Return the [X, Y] coordinate for the center point of the cell that contains the specified text.  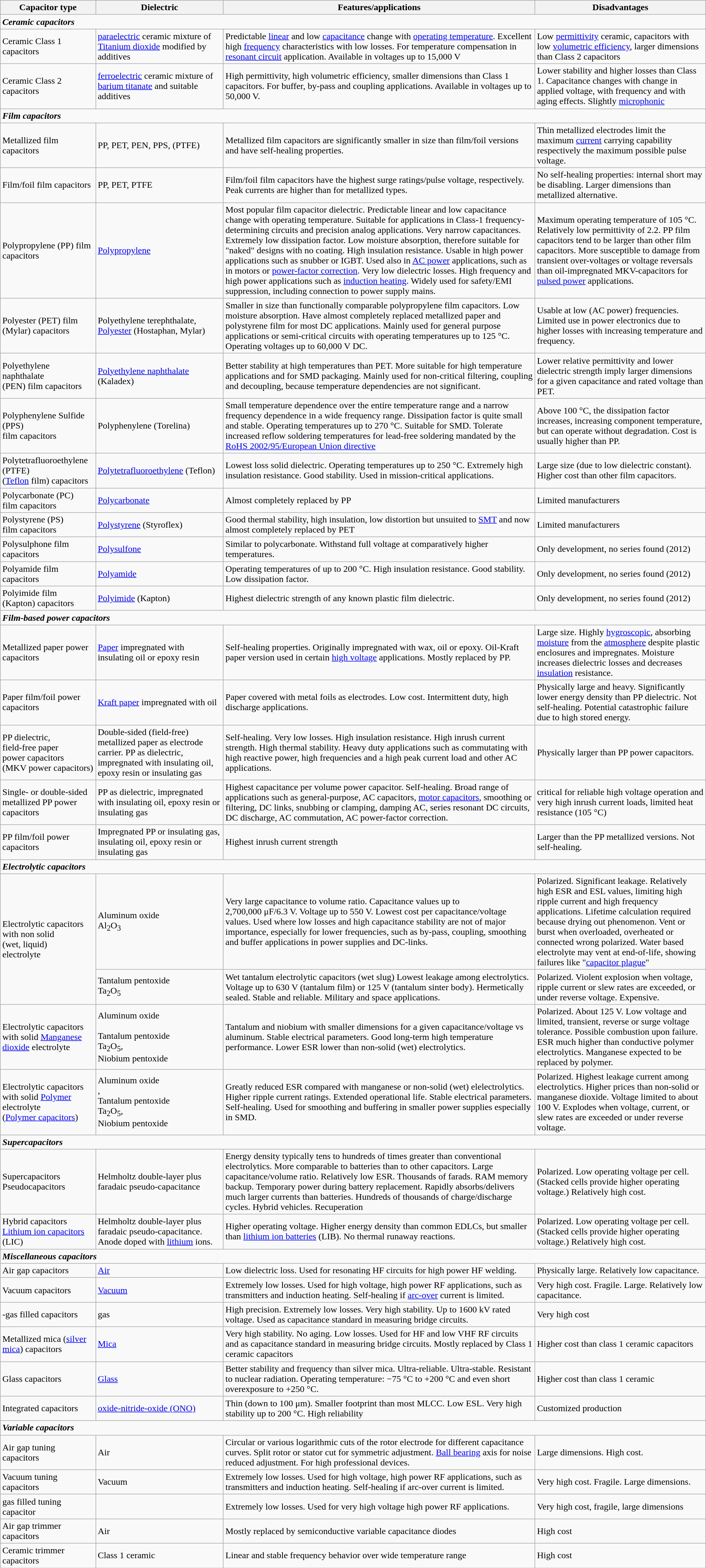
Film/foil film capacitors have the highest surge ratings/pulse voltage, respectively. Peak currents are higher than for metallized types. [379, 185]
Polysulfone [160, 550]
Electrolytic capacitors with solid Manganese dioxide electrolyte [48, 1037]
Single- or double-sided metallized PP power capacitors [48, 802]
Thin metallized electrodes limit the maximum current carrying capability respectively the maximum possible pulse voltage. [620, 145]
Supercapacitors [353, 1142]
PP as dielectric, impregnated with insulating oil, epoxy resin or insulating gas [160, 802]
Highest dielectric strength of any known plastic film dielectric. [379, 599]
PP, PET, PEN, PPS, (PTFE) [160, 145]
Polyamide [160, 574]
Polyphenylene (Torelina) [160, 426]
Air gap trimmer capacitors [48, 1531]
Large dimensions. High cost. [620, 1452]
Tantalum pentoxide Ta2O5 [160, 987]
Hybrid capacitors Lithium ion capacitors (LIC) [48, 1232]
Polypropylene [160, 250]
Extremely low losses. Used for very high voltage high power RF applications. [379, 1506]
Physically large. Relatively low capacitance. [620, 1271]
Higher operating voltage. Higher energy density than common EDLCs, but smaller than lithium ion batteries (LIB). No thermal runaway reactions. [379, 1232]
Ceramic Class 1 capacitors [48, 46]
Film capacitors [353, 116]
Linear and stable frequency behavior over wide temperature range [379, 1555]
Similar to polycarbonate. Withstand full voltage at comparatively higher temperatures. [379, 550]
Polystyrene (PS) film capacitors [48, 525]
Almost completely replaced by PP [379, 500]
Variable capacitors [353, 1428]
Supercapacitors Pseudocapacitors [48, 1182]
Polyester (PET) film (Mylar) capacitors [48, 326]
Aluminum oxide Tantalum pentoxide Ta2O5, Niobium pentoxide [160, 1037]
Higher cost than class 1 ceramic [620, 1379]
Vacuum capacitors [48, 1290]
Disadvantages [620, 8]
Ceramic capacitors [353, 22]
Ceramic trimmer capacitors [48, 1555]
Polarized. Violent explosion when voltage, ripple current or slew rates are exceeded, or under reverse voltage. Expensive. [620, 987]
gas filled tuning capacitor [48, 1506]
Polyamide film capacitors [48, 574]
Polystyrene (Styroflex) [160, 525]
Mica [160, 1344]
Electrolytic capacitors [353, 867]
Paper film/foil power capacitors [48, 703]
Impregnated PP or insulating gas, insulating oil, epoxy resin or insulating gas [160, 842]
critical for reliable high voltage operation and very high inrush current loads, limited heat resistance (105 °C) [620, 802]
Vacuum tuning capacitors [48, 1482]
Polyethylene naphthalate (Kaladex) [160, 375]
Large size (due to low dielectric constant). Higher cost than other film capacitors. [620, 470]
Ceramic Class 2 capacitors [48, 86]
PP dielectric, field-free paper power capacitors (MKV power capacitors) [48, 752]
Air gap tuning capacitors [48, 1452]
Helmholtz double-layer plus faradaic pseudo-capacitance. Anode doped with lithium ions. [160, 1232]
Glass capacitors [48, 1379]
Capacitor type [48, 8]
Metallized mica (silver mica) capacitors [48, 1344]
Operating temperatures of up to 200 °C. High insulation resistance. Good stability. Low dissipation factor. [379, 574]
Customized production [620, 1408]
Metallized film capacitors are significantly smaller in size than film/foil versions and have self-healing properties. [379, 145]
-gas filled capacitors [48, 1315]
Polytetrafluoroethylene (PTFE) (Teflon film) capacitors [48, 470]
Film-based power capacitors [353, 618]
Metallized paper power capacitors [48, 652]
ferroelectric ceramic mixture of barium titanate and suitable additives [160, 86]
Low dielectric loss. Used for resonating HF circuits for high power HF welding. [379, 1271]
Polyimide film (Kapton) capacitors [48, 599]
gas [160, 1315]
Dielectric [160, 8]
Metallized film capacitors [48, 145]
High precision. Extremely low losses. Very high stability. Up to 1600 kV rated voltage. Used as capacitance standard in measuring bridge circuits. [379, 1315]
Polyethylene naphthalate (PEN) film capacitors [48, 375]
Features/applications [379, 8]
PP film/foil power capacitors [48, 842]
Film/foil film capacitors [48, 185]
oxide-nitride-oxide (ONO) [160, 1408]
Helmholtz double-layer plus faradaic pseudo-capacitance [160, 1182]
Polyimide (Kapton) [160, 599]
Thin (down to 100 μm). Smaller footprint than most MLCC. Low ESL. Very high stability up to 200 °C. High reliability [379, 1408]
Glass [160, 1379]
Mostly replaced by semiconductive variable capacitance diodes [379, 1531]
Physically larger than PP power capacitors. [620, 752]
No self-healing properties: internal short may be disabling. Larger dimensions than metallized alternative. [620, 185]
Very high cost. Fragile. Large. Relatively low capacitance. [620, 1290]
Very high cost. Fragile. Large dimensions. [620, 1482]
Polypropylene (PP) film capacitors [48, 250]
Electrolytic capacitors with solid Polymer electrolyte (Polymer capacitors) [48, 1102]
Polysulphone film capacitors [48, 550]
Higher cost than class 1 ceramic capacitors [620, 1344]
Aluminum oxide Al2O3 [160, 922]
Very high cost, fragile, large dimensions [620, 1506]
Very high cost [620, 1315]
Miscellaneous capacitors [353, 1256]
PP, PET, PTFE [160, 185]
Paper covered with metal foils as electrodes. Low cost. Intermittent duty, high discharge applications. [379, 703]
Polyethylene terephthalate, Polyester (Hostaphan, Mylar) [160, 326]
Larger than the PP metallized versions. Not self-healing. [620, 842]
Usable at low (AC power) frequencies. Limited use in power electronics due to higher losses with increasing temperature and frequency. [620, 326]
Kraft paper impregnated with oil [160, 703]
Integrated capacitors [48, 1408]
Polycarbonate [160, 500]
Paper impregnated with insulating oil or epoxy resin [160, 652]
Highest inrush current strength [379, 842]
Polycarbonate (PC) film capacitors [48, 500]
Aluminum oxide , Tantalum pentoxide Ta2O5, Niobium pentoxide [160, 1102]
Polyphenylene Sulfide (PPS) film capacitors [48, 426]
Class 1 ceramic [160, 1555]
Air gap capacitors [48, 1271]
Electrolytic capacitors with non solid (wet, liquid) electrolyte [48, 939]
Polytetrafluoroethylene (Teflon) [160, 470]
paraelectric ceramic mixture of Titanium dioxide modified by additives [160, 46]
Double-sided (field-free) metallized paper as electrode carrier. PP as dielectric, impregnated with insulating oil, epoxy resin or insulating gas [160, 752]
Good thermal stability, high insulation, low distortion but unsuited to SMT and now almost completely replaced by PET [379, 525]
Lower relative permittivity and lower dielectric strength imply larger dimensions for a given capacitance and rated voltage than PET. [620, 375]
Low permittivity ceramic, capacitors with low volumetric efficiency, larger dimensions than Class 2 capacitors [620, 46]
